Detect which cell encompasses the target text, then output its [x, y] center coordinate. 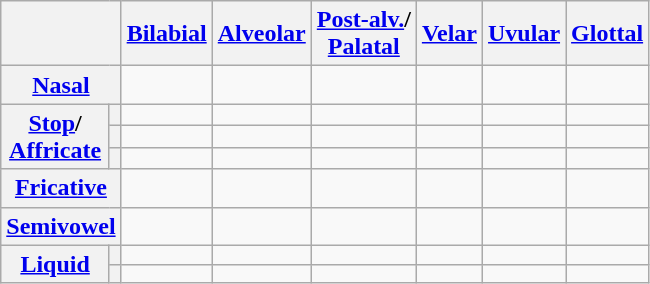
Alveolar [262, 34]
Nasal [61, 85]
Liquid [56, 264]
Fricative [61, 188]
Bilabial [166, 34]
Post-alv./Palatal [364, 34]
Uvular [524, 34]
Glottal [608, 34]
Semivowel [61, 226]
Stop/Affricate [56, 136]
Velar [449, 34]
